Identify which cell holds the provided text, then report its [x, y] central coordinate. 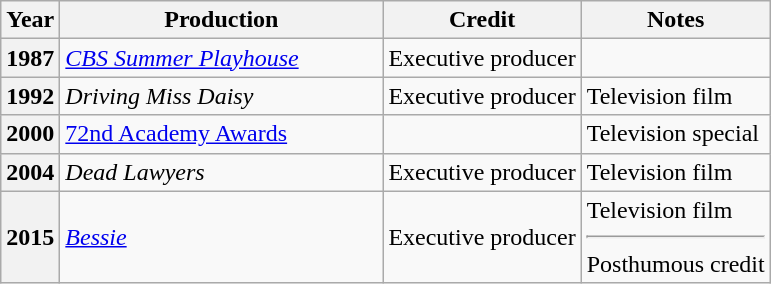
Dead Lawyers [222, 172]
Notes [676, 20]
Year [30, 20]
Bessie [222, 237]
1992 [30, 96]
1987 [30, 58]
Production [222, 20]
2004 [30, 172]
2015 [30, 237]
2000 [30, 134]
Driving Miss Daisy [222, 96]
CBS Summer Playhouse [222, 58]
Credit [482, 20]
Television special [676, 134]
Television filmPosthumous credit [676, 237]
72nd Academy Awards [222, 134]
